Return the (x, y) coordinate for the center point of the cell that contains the specified text.  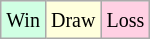
Draw (72, 20)
Loss (126, 20)
Win (24, 20)
